Identify which cell holds the provided text, then report its [X, Y] central coordinate. 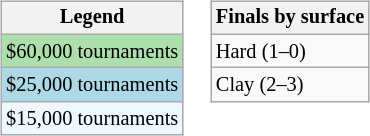
Clay (2–3) [290, 85]
Hard (1–0) [290, 51]
$15,000 tournaments [92, 119]
Finals by surface [290, 18]
$25,000 tournaments [92, 85]
Legend [92, 18]
$60,000 tournaments [92, 51]
